From the cell containing the given text, extract its center point as [x, y] coordinate. 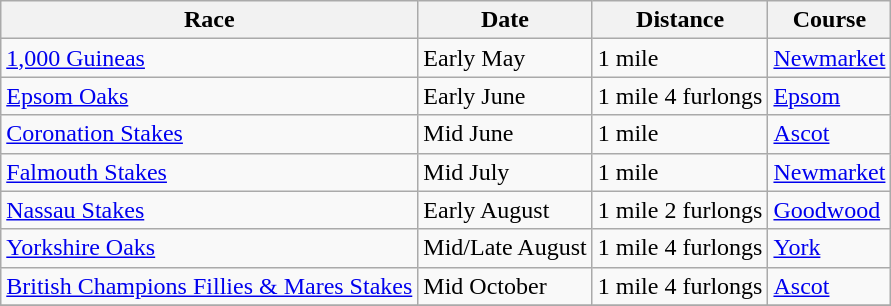
Early August [505, 210]
British Champions Fillies & Mares Stakes [210, 286]
1,000 Guineas [210, 58]
Epsom Oaks [210, 96]
Falmouth Stakes [210, 172]
Race [210, 20]
Nassau Stakes [210, 210]
Goodwood [830, 210]
1 mile 2 furlongs [680, 210]
Mid July [505, 172]
Mid October [505, 286]
Distance [680, 20]
Mid June [505, 134]
Course [830, 20]
Early June [505, 96]
Yorkshire Oaks [210, 248]
Date [505, 20]
Mid/Late August [505, 248]
Epsom [830, 96]
Early May [505, 58]
Coronation Stakes [210, 134]
York [830, 248]
